From the cell containing the given text, extract its center point as (X, Y) coordinate. 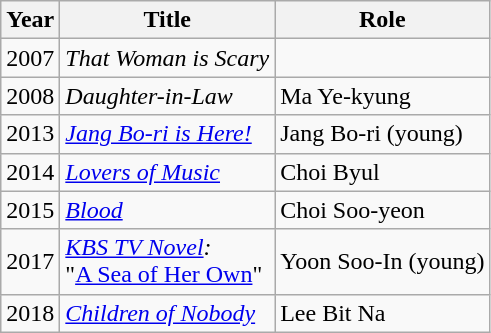
Choi Byul (382, 172)
2014 (30, 172)
Yoon Soo-In (young) (382, 262)
2007 (30, 58)
KBS TV Novel:"A Sea of Her Own" (168, 262)
Lee Bit Na (382, 313)
Jang Bo-ri is Here! (168, 134)
Jang Bo-ri (young) (382, 134)
That Woman is Scary (168, 58)
Title (168, 20)
Blood (168, 210)
2018 (30, 313)
2015 (30, 210)
Role (382, 20)
2017 (30, 262)
Daughter-in-Law (168, 96)
2013 (30, 134)
Ma Ye-kyung (382, 96)
Choi Soo-yeon (382, 210)
2008 (30, 96)
Children of Nobody (168, 313)
Lovers of Music (168, 172)
Year (30, 20)
